Pinpoint the cell where the given text exists, returning its (x, y) midpoint coordinate. 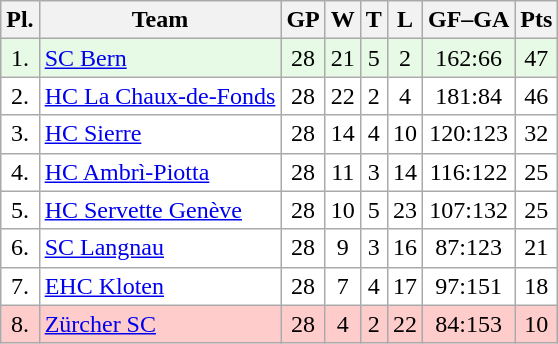
32 (536, 134)
L (404, 20)
EHC Kloten (160, 286)
HC Sierre (160, 134)
Pts (536, 20)
5. (20, 210)
97:151 (468, 286)
6. (20, 248)
9 (342, 248)
Zürcher SC (160, 324)
1. (20, 58)
120:123 (468, 134)
84:153 (468, 324)
8. (20, 324)
SC Langnau (160, 248)
181:84 (468, 96)
GF–GA (468, 20)
162:66 (468, 58)
11 (342, 172)
116:122 (468, 172)
18 (536, 286)
7 (342, 286)
46 (536, 96)
2. (20, 96)
7. (20, 286)
16 (404, 248)
107:132 (468, 210)
GP (303, 20)
HC Ambrì-Piotta (160, 172)
HC Servette Genève (160, 210)
W (342, 20)
47 (536, 58)
HC La Chaux-de-Fonds (160, 96)
Pl. (20, 20)
87:123 (468, 248)
SC Bern (160, 58)
4. (20, 172)
17 (404, 286)
Team (160, 20)
3. (20, 134)
23 (404, 210)
T (374, 20)
